Return the (X, Y) coordinate for the center point of the cell that contains the specified text.  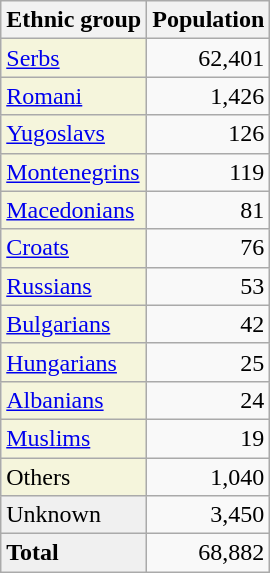
126 (208, 134)
Macedonians (74, 210)
Yugoslavs (74, 134)
53 (208, 286)
76 (208, 248)
Ethnic group (74, 20)
62,401 (208, 58)
Albanians (74, 400)
24 (208, 400)
Montenegrins (74, 172)
119 (208, 172)
Bulgarians (74, 324)
25 (208, 362)
Romani (74, 96)
Population (208, 20)
Russians (74, 286)
Total (74, 553)
Hungarians (74, 362)
1,426 (208, 96)
81 (208, 210)
42 (208, 324)
68,882 (208, 553)
Serbs (74, 58)
1,040 (208, 477)
19 (208, 438)
Unknown (74, 515)
Croats (74, 248)
Others (74, 477)
3,450 (208, 515)
Muslims (74, 438)
